Return the (X, Y) coordinate for the center point of the cell that contains the specified text.  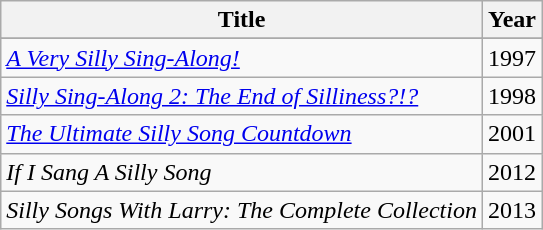
2012 (512, 172)
If I Sang A Silly Song (242, 172)
Silly Sing-Along 2: The End of Silliness?!? (242, 96)
Title (242, 20)
1998 (512, 96)
2013 (512, 210)
Year (512, 20)
Silly Songs With Larry: The Complete Collection (242, 210)
2001 (512, 134)
1997 (512, 58)
A Very Silly Sing-Along! (242, 58)
The Ultimate Silly Song Countdown (242, 134)
